Output the (x, y) coordinate of the center of the cell containing the given text.  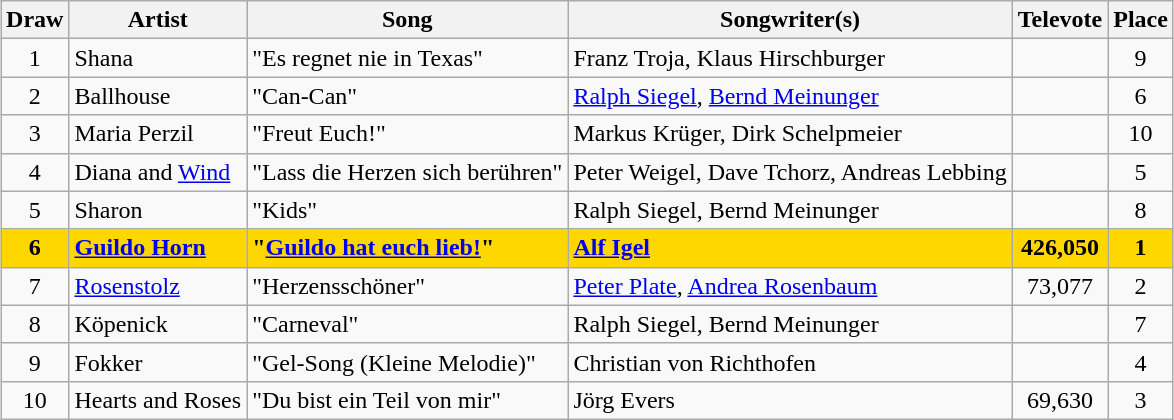
Place (1141, 20)
Fokker (158, 362)
"Du bist ein Teil von mir" (408, 400)
426,050 (1060, 248)
Christian von Richthofen (790, 362)
Ballhouse (158, 96)
69,630 (1060, 400)
Rosenstolz (158, 286)
"Freut Euch!" (408, 134)
Köpenick (158, 324)
Markus Krüger, Dirk Schelpmeier (790, 134)
Maria Perzil (158, 134)
Songwriter(s) (790, 20)
"Herzensschöner" (408, 286)
Draw (35, 20)
73,077 (1060, 286)
Artist (158, 20)
Guildo Horn (158, 248)
Televote (1060, 20)
Song (408, 20)
Shana (158, 58)
"Gel-Song (Kleine Melodie)" (408, 362)
Alf Igel (790, 248)
"Can-Can" (408, 96)
Jörg Evers (790, 400)
Diana and Wind (158, 172)
"Kids" (408, 210)
Peter Weigel, Dave Tchorz, Andreas Lebbing (790, 172)
"Lass die Herzen sich berühren" (408, 172)
Hearts and Roses (158, 400)
"Es regnet nie in Texas" (408, 58)
Sharon (158, 210)
"Guildo hat euch lieb!" (408, 248)
Franz Troja, Klaus Hirschburger (790, 58)
"Carneval" (408, 324)
Peter Plate, Andrea Rosenbaum (790, 286)
